Capture the cell that displays the provided text and extract its [x, y] central coordinate. 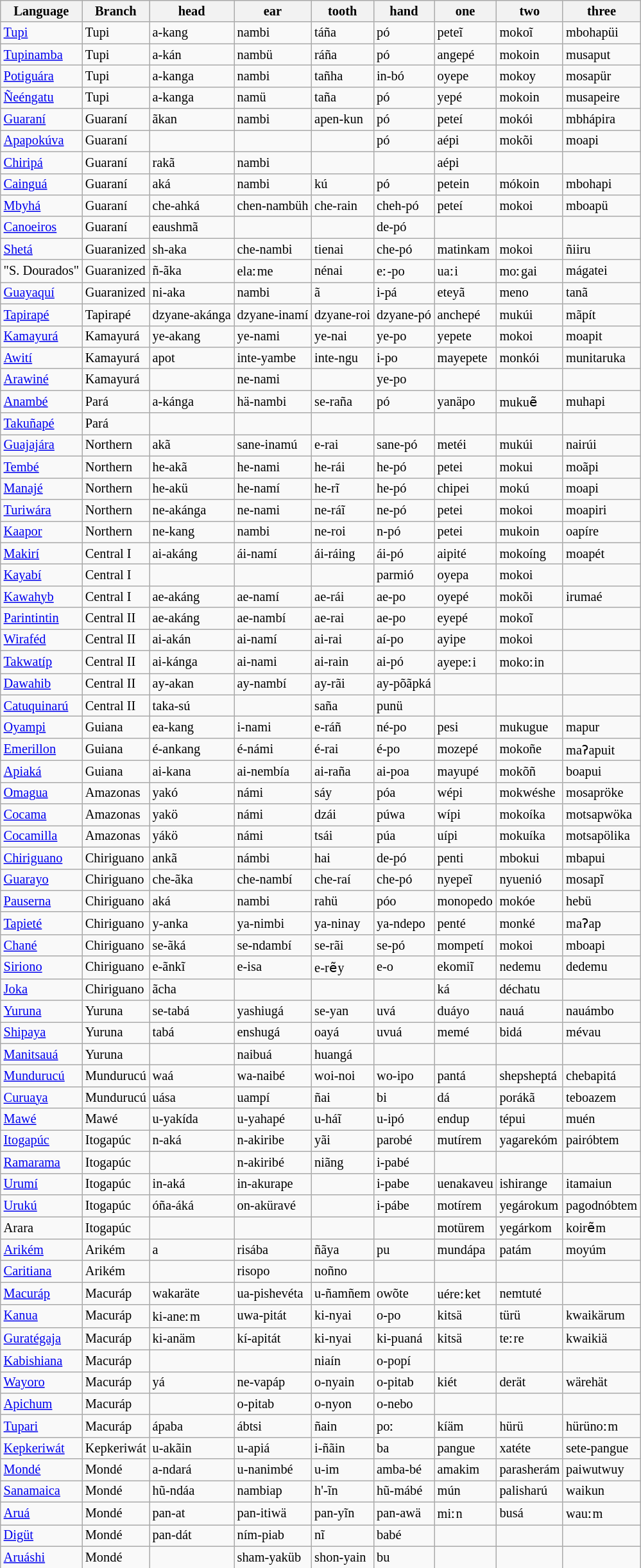
wa-naibé [273, 1076]
o-nyain [343, 1382]
se-ãká [192, 945]
ai-kana [192, 771]
in-aká [192, 1184]
mãpít [602, 315]
n-aká [192, 1140]
o-po [404, 1316]
monopedo [466, 901]
aí-po [404, 640]
inte-ngu [343, 358]
ae-namí [273, 597]
Ramarama [41, 1162]
ápaba [192, 1425]
waá [192, 1076]
ekomiĩ [466, 967]
ñ-ãka [192, 271]
u-yakída [192, 1119]
itamaiun [602, 1184]
kwaikiä [602, 1338]
oyepe [466, 76]
i-nami [273, 727]
Ñeéngatu [41, 98]
a [192, 1250]
munitaruka [602, 358]
pan-at [192, 1513]
Chiripá [41, 162]
uvuá [404, 1032]
e-isa [273, 967]
n-akiribe [273, 1140]
i-pabé [404, 1162]
ai-namí [273, 640]
he-akü [192, 489]
mbapui [602, 858]
patám [530, 1250]
cheh-pó [404, 205]
Mbyhá [41, 205]
moãpi [602, 467]
penté [466, 923]
huangá [343, 1054]
oayá [343, 1032]
wauːm [602, 1513]
i-pábe [404, 1205]
petein [466, 184]
Chané [41, 945]
u-apiá [273, 1448]
mokoñe [530, 749]
miːn [466, 1513]
apen-kun [343, 119]
head [192, 11]
irumaé [602, 597]
noñno [343, 1271]
teːre [530, 1338]
chipei [466, 489]
dzyane-inamí [273, 315]
hebü [602, 901]
yá [192, 1382]
he-nami [273, 467]
sáy [343, 793]
niãng [343, 1162]
wépi [466, 793]
Manitsauá [41, 1054]
hai [343, 858]
sane-inamú [273, 445]
Apiaká [41, 771]
in-bó [404, 76]
Cainguá [41, 184]
parasherám [530, 1470]
mókoin [530, 184]
shepsheptá [530, 1076]
derät [530, 1382]
in-akurape [273, 1184]
Oyampi [41, 727]
boapui [602, 771]
poː [404, 1425]
paiwutwuy [602, 1470]
ai-akáng [192, 553]
mokói [530, 119]
o-popí [404, 1361]
palisharú [530, 1491]
Guajajára [41, 445]
ai-raña [343, 771]
Language [41, 11]
yepete [466, 336]
babé [404, 1535]
Takuñapé [41, 424]
Omagua [41, 793]
bu [404, 1557]
mutírem [466, 1140]
se-ndambí [273, 945]
uwa-pitát [273, 1316]
muén [602, 1119]
mompetí [466, 945]
nyuenió [530, 880]
Dawahib [41, 684]
yákö [192, 836]
i-ñãin [343, 1448]
ni-aka [192, 293]
se-yan [343, 1011]
ne-ráĩ [343, 510]
nĩ [343, 1535]
Turiwára [41, 510]
mévau [602, 1032]
mboapi [602, 945]
Digüt [41, 1535]
ye-akang [192, 336]
risába [273, 1250]
ya-ndepo [404, 923]
n-pó [404, 532]
ya-nimbi [273, 923]
anchepé [466, 315]
"S. Dourados" [41, 271]
ká [466, 989]
mokoíka [530, 815]
se-pó [404, 945]
nemtuté [530, 1293]
Caritiana [41, 1271]
póa [404, 793]
ishirange [530, 1184]
Curuaya [41, 1097]
pesi [466, 727]
mbokui [530, 858]
Tembé [41, 467]
che-rain [343, 205]
pan-itiwä [273, 1513]
h'-ĩn [343, 1491]
mokwéshe [530, 793]
Emerillon [41, 749]
Guayaquí [41, 293]
i-po [404, 358]
ye-nami [273, 336]
mayepete [466, 358]
u-akãin [192, 1448]
pangue [466, 1448]
penti [466, 858]
póo [404, 901]
ãkan [192, 119]
pagodnóbtem [602, 1205]
naibuá [273, 1054]
oyepé [466, 597]
ai-rai [343, 640]
pairóbtem [602, 1140]
Canoeiros [41, 227]
Sanamaica [41, 1491]
eaushmã [192, 227]
ne-vapáp [273, 1382]
uaːi [466, 271]
maʔap [602, 923]
Urumí [41, 1184]
saña [343, 706]
Pauserna [41, 901]
ñiiru [602, 249]
busá [530, 1513]
ki-anäm [192, 1338]
kiét [466, 1382]
peteĩ [466, 33]
yakó [192, 793]
Kawahyb [41, 597]
ái-ráing [343, 553]
pu [404, 1250]
mokoːin [530, 661]
se-tabá [192, 1011]
mokui [530, 467]
se-raña [343, 402]
uípi [466, 836]
pan-yĩn [343, 1513]
elaːme [273, 271]
koirẽm [602, 1228]
é-námi [273, 749]
he-namí [273, 489]
mundápa [466, 1250]
one [466, 11]
se-rãi [343, 945]
ay-rãi [343, 684]
monkói [530, 358]
he-rĩ [343, 489]
che-raí [343, 880]
motürem [466, 1228]
mapur [602, 727]
porákã [530, 1097]
nedemu [530, 967]
ye-nai [343, 336]
dedemu [602, 967]
inte-yambe [273, 358]
duáyo [466, 1011]
hũ-ndáa [192, 1491]
mokoíng [530, 553]
mokú [530, 489]
three [602, 11]
hũ-mábé [404, 1491]
yãi [343, 1140]
apot [192, 358]
Cocamilla [41, 836]
ai-rain [343, 661]
óña-áká [192, 1205]
sete-pangue [602, 1448]
Wiraféd [41, 640]
ním-piab [273, 1535]
uenakaveu [466, 1184]
tabá [192, 1032]
mosapĩ [602, 880]
Arawiné [41, 379]
yepé [466, 98]
a-ndará [192, 1470]
mukuẽ [530, 402]
Guratégaja [41, 1338]
xatéte [530, 1448]
e-rai [343, 445]
a-kán [192, 55]
mozepé [466, 749]
risopo [273, 1271]
Joka [41, 989]
Potiguára [41, 76]
wo-ipo [404, 1076]
Tapieté [41, 923]
pan-dát [192, 1535]
moapét [602, 553]
a-kánga [192, 402]
uása [192, 1097]
mokoy [530, 76]
sham-yaküb [273, 1557]
mosapröke [602, 793]
metéi [466, 445]
enshugá [273, 1032]
punü [404, 706]
u-im [343, 1470]
Shetá [41, 249]
n-akiribé [273, 1162]
pantá [466, 1076]
parobé [404, 1140]
a-kang [192, 33]
námbi [273, 858]
ne-akánga [192, 510]
kíäm [466, 1425]
mukoin [530, 532]
yanäpo [466, 402]
sh-aka [192, 249]
púwa [404, 815]
ñain [343, 1425]
pan-awä [404, 1513]
tooth [343, 11]
yegárkom [530, 1228]
ae-rái [343, 597]
tsái [343, 836]
mún [466, 1491]
uvá [404, 1011]
woi-noi [343, 1076]
tañha [343, 76]
déchatu [530, 989]
dzyane-pó [404, 315]
ne-kang [192, 532]
ae-nambí [273, 618]
dzái [343, 815]
ai-poa [404, 771]
taka-sú [192, 706]
bi [404, 1097]
nambiap [273, 1491]
kwaikärum [602, 1316]
ba [404, 1448]
namü [273, 98]
mbohapüi [602, 33]
ai-nami [273, 661]
púa [404, 836]
ai-kánga [192, 661]
Guarayo [41, 880]
ayepeːi [466, 661]
ay-nambí [273, 684]
motsapwöka [602, 815]
ae-rai [343, 618]
né-po [404, 727]
ua-pishevéta [273, 1293]
niaín [343, 1361]
é-po [404, 749]
Kanua [41, 1316]
ea-kang [192, 727]
ai-pó [404, 661]
eyepé [466, 618]
akã [192, 445]
ay-põãpká [404, 684]
u-nanimbé [273, 1470]
u-ipó [404, 1119]
tanã [602, 293]
mokóe [530, 901]
nyepeĩ [466, 880]
two [530, 11]
mokuíka [530, 836]
on-aküravé [273, 1205]
bidá [530, 1032]
Branch [115, 11]
Kabishiana [41, 1361]
uéreːket [466, 1293]
waikun [602, 1491]
dzyane-roi [343, 315]
shon-yain [343, 1557]
ái-pó [404, 553]
rahü [343, 901]
Kaapor [41, 532]
oapíre [602, 532]
wípi [466, 815]
ai-akán [192, 640]
muhapi [602, 402]
Takwatíp [41, 661]
é-ankang [192, 749]
Awití [41, 358]
dzyane-akánga [192, 315]
parmió [404, 575]
Makirí [41, 553]
hand [404, 11]
memé [466, 1032]
ay-akan [192, 684]
nénai [343, 271]
musapeire [602, 98]
ne-pó [404, 510]
motírem [466, 1205]
ai-nembía [273, 771]
amba-bé [404, 1470]
nauámbo [602, 1011]
moyúm [602, 1250]
Tupari [41, 1425]
Aruá [41, 1513]
yagarekóm [530, 1140]
uampí [273, 1097]
angepé [466, 55]
e-ráñ [343, 727]
Cocama [41, 815]
che-ãka [192, 880]
moːgai [530, 271]
eteyã [466, 293]
Catuquinarú [41, 706]
ear [273, 11]
ne-roi [343, 532]
ya-ninay [343, 923]
Shipaya [41, 1032]
maʔapuit [602, 749]
hürünoːm [602, 1425]
he-akã [192, 467]
ankã [192, 858]
Tupinamba [41, 55]
ñãya [343, 1250]
kú [343, 184]
ki-puaná [404, 1338]
ki-aneːm [192, 1316]
eː-po [404, 271]
tienai [343, 249]
yashiugá [273, 1011]
Wayoro [41, 1382]
yakö [192, 815]
é-rai [343, 749]
Manajé [41, 489]
moapit [602, 336]
u-ñamñem [343, 1293]
o-nyon [343, 1404]
ayipe [466, 640]
mayupé [466, 771]
mokõñ [530, 771]
ái-namí [273, 553]
dá [466, 1097]
chen-nambüh [273, 205]
nauá [530, 1011]
ã [343, 293]
endup [466, 1119]
monké [530, 923]
nairúi [602, 445]
Arara [41, 1228]
wärehät [602, 1382]
e-rẽy [343, 967]
nambü [273, 55]
o-nebo [404, 1404]
Aruáshi [41, 1557]
tépui [530, 1119]
türü [530, 1316]
amakim [466, 1470]
y-anka [192, 923]
i-pabe [404, 1184]
e-o [404, 967]
ãcha [192, 989]
aipité [466, 553]
ñai [343, 1097]
mukugue [530, 727]
mágatei [602, 271]
che-ahká [192, 205]
moapiri [602, 510]
u-yahapé [273, 1119]
wakaräte [192, 1293]
Apapokúva [41, 141]
owõte [404, 1293]
meno [530, 293]
he-rái [343, 467]
chebapitá [602, 1076]
mbhápira [602, 119]
hürü [530, 1425]
teboazem [602, 1097]
i-pá [404, 293]
sane-pó [404, 445]
yegárokum [530, 1205]
motsapölika [602, 836]
Kayabí [41, 575]
rakã [192, 162]
matinkam [466, 249]
mosapür [602, 76]
hä-nambi [273, 402]
e-ãnkĩ [192, 967]
ráña [343, 55]
táña [343, 33]
Siriono [41, 967]
musaput [602, 55]
u-háĩ [343, 1119]
mbohapi [602, 184]
Anambé [41, 402]
taña [343, 98]
che-nambi [273, 249]
oyepa [466, 575]
ábtsi [273, 1425]
Apichum [41, 1404]
mboapü [602, 205]
Parintintin [41, 618]
Urukú [41, 1205]
kí-apitát [273, 1338]
che-nambí [273, 880]
